Pinpoint the cell where the given text exists, returning its [X, Y] midpoint coordinate. 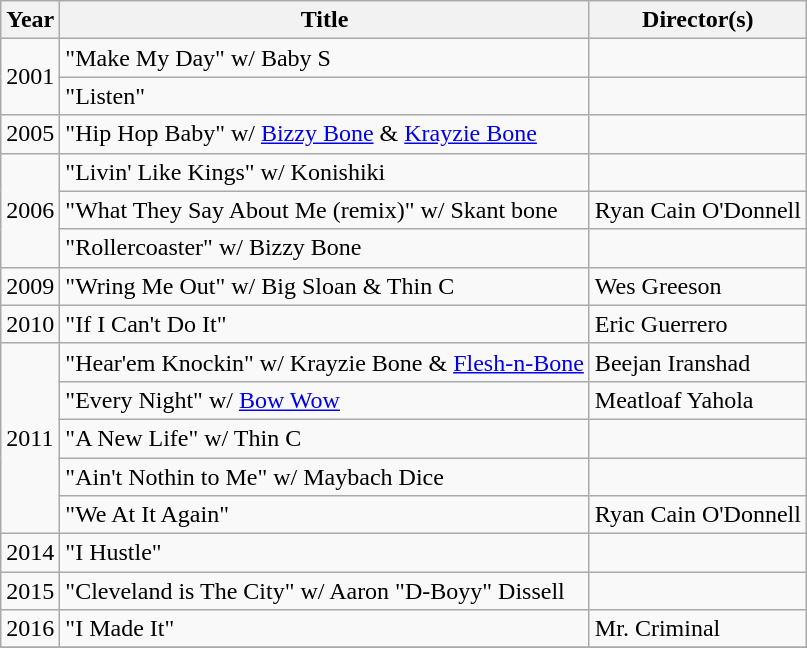
Title [325, 20]
"Listen" [325, 96]
"Livin' Like Kings" w/ Konishiki [325, 172]
"I Hustle" [325, 553]
2010 [30, 324]
2015 [30, 591]
Year [30, 20]
2009 [30, 286]
"If I Can't Do It" [325, 324]
2006 [30, 210]
"Wring Me Out" w/ Big Sloan & Thin C [325, 286]
"Make My Day" w/ Baby S [325, 58]
Meatloaf Yahola [698, 400]
"Ain't Nothin to Me" w/ Maybach Dice [325, 477]
"Hip Hop Baby" w/ Bizzy Bone & Krayzie Bone [325, 134]
"Rollercoaster" w/ Bizzy Bone [325, 248]
2005 [30, 134]
"Cleveland is The City" w/ Aaron "D-Boyy" Dissell [325, 591]
"Hear'em Knockin" w/ Krayzie Bone & Flesh-n-Bone [325, 362]
2014 [30, 553]
"We At It Again" [325, 515]
"A New Life" w/ Thin C [325, 438]
Eric Guerrero [698, 324]
"I Made It" [325, 629]
"What They Say About Me (remix)" w/ Skant bone [325, 210]
2011 [30, 438]
Director(s) [698, 20]
"Every Night" w/ Bow Wow [325, 400]
Beejan Iranshad [698, 362]
Wes Greeson [698, 286]
2016 [30, 629]
Mr. Criminal [698, 629]
2001 [30, 77]
